Return the [x, y] coordinate for the center point of the cell that contains the specified text.  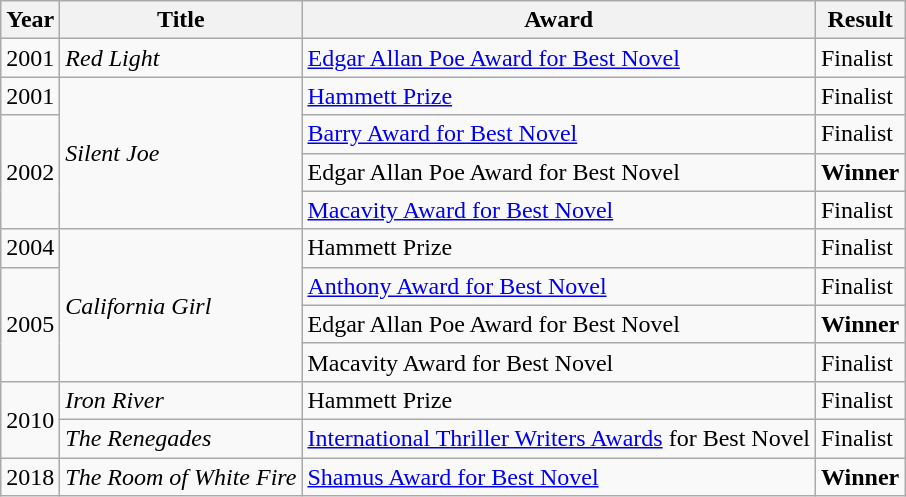
Award [559, 20]
California Girl [181, 305]
The Room of White Fire [181, 477]
Red Light [181, 58]
2002 [30, 172]
Barry Award for Best Novel [559, 134]
2004 [30, 248]
Anthony Award for Best Novel [559, 286]
Shamus Award for Best Novel [559, 477]
The Renegades [181, 438]
Result [860, 20]
Iron River [181, 400]
International Thriller Writers Awards for Best Novel [559, 438]
2010 [30, 419]
Year [30, 20]
Silent Joe [181, 153]
2018 [30, 477]
2005 [30, 324]
Title [181, 20]
